Return [X, Y] of the center of cell containing provided text 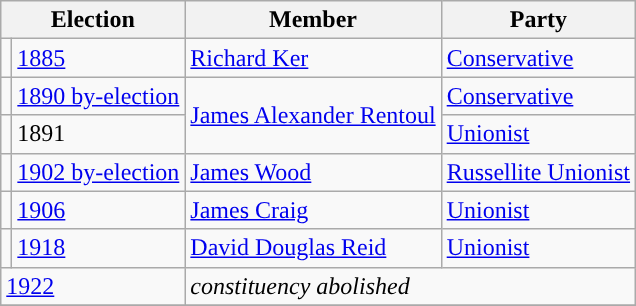
1918 [98, 248]
constituency abolished [410, 286]
1922 [93, 286]
James Alexander Rentoul [313, 115]
1902 by-election [98, 172]
1890 by-election [98, 96]
Election [93, 20]
1891 [98, 134]
Party [538, 20]
1885 [98, 58]
Member [313, 20]
Russellite Unionist [538, 172]
David Douglas Reid [313, 248]
Richard Ker [313, 58]
1906 [98, 210]
James Wood [313, 172]
James Craig [313, 210]
